Extract the (x, y) coordinate from the center of the cell holding the provided text.  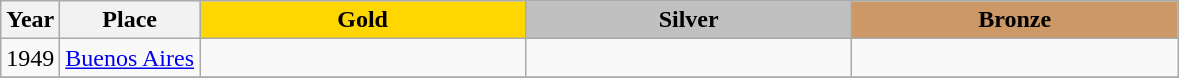
Gold (363, 20)
Bronze (1015, 20)
Silver (689, 20)
1949 (30, 58)
Place (130, 20)
Buenos Aires (130, 58)
Year (30, 20)
